Pinpoint the cell where the given text exists, returning its (x, y) midpoint coordinate. 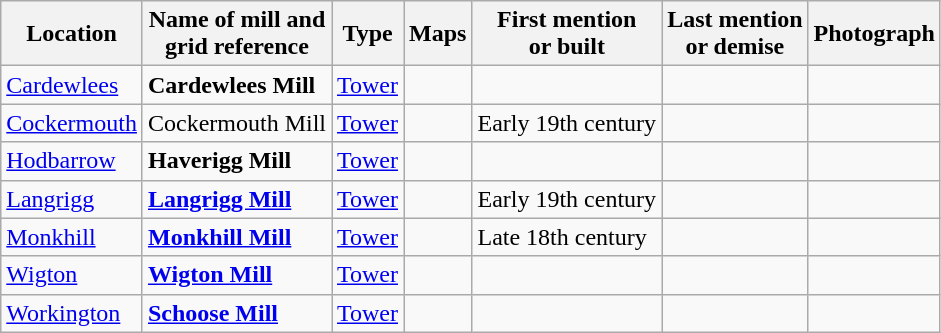
Last mention or demise (735, 34)
Type (368, 34)
Hodbarrow (72, 161)
Cockermouth Mill (236, 123)
Late 18th century (567, 237)
Wigton (72, 275)
Cardewlees (72, 85)
Monkhill (72, 237)
Langrigg (72, 199)
Langrigg Mill (236, 199)
Cockermouth (72, 123)
Location (72, 34)
Cardewlees Mill (236, 85)
Workington (72, 313)
Wigton Mill (236, 275)
Photograph (874, 34)
Haverigg Mill (236, 161)
Maps (438, 34)
Schoose Mill (236, 313)
First mentionor built (567, 34)
Name of mill andgrid reference (236, 34)
Monkhill Mill (236, 237)
